Return (x, y) of the center of cell containing provided text 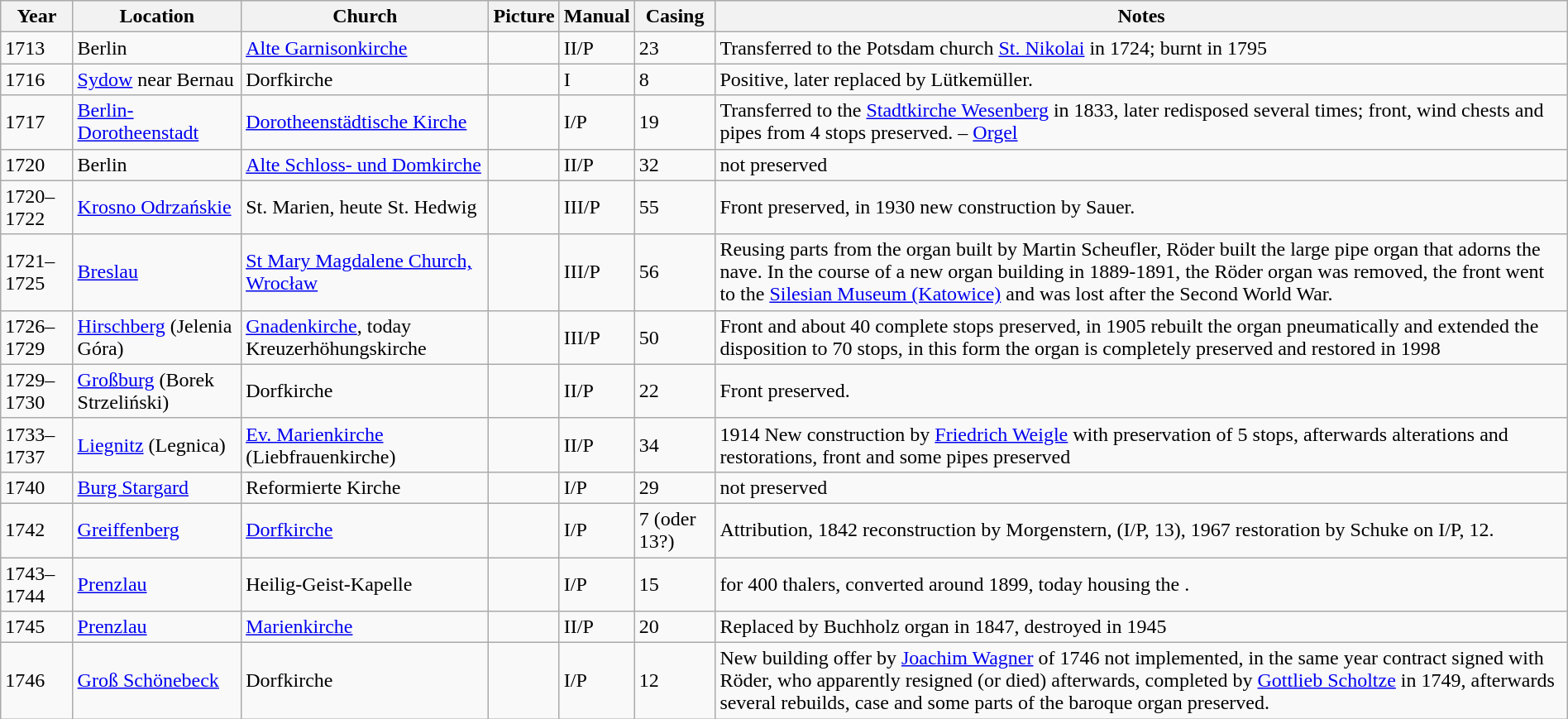
Replaced by Buchholz organ in 1847, destroyed in 1945 (1141, 627)
Gnadenkirche, today Kreuzerhöhungskirche (366, 338)
7 (oder 13?) (675, 530)
Greiffenberg (157, 530)
Sydow near Bernau (157, 79)
Burg Stargard (157, 487)
1914 New construction by Friedrich Weigle with preservation of 5 stops, afterwards alterations and restorations, front and some pipes preserved (1141, 445)
Front preserved. (1141, 391)
12 (675, 681)
I (597, 79)
for 400 thalers, converted around 1899, today housing the . (1141, 584)
Picture (524, 17)
St Mary Magdalene Church, Wrocław (366, 272)
1713 (36, 48)
1733–1737 (36, 445)
Krosno Odrzańskie (157, 207)
Year (36, 17)
50 (675, 338)
1743–1744 (36, 584)
Positive, later replaced by Lütkemüller. (1141, 79)
29 (675, 487)
19 (675, 122)
Alte Garnisonkirche (366, 48)
1726–1729 (36, 338)
Reformierte Kirche (366, 487)
1729–1730 (36, 391)
1721–1725 (36, 272)
56 (675, 272)
Berlin-Dorotheenstadt (157, 122)
Groß Schönebeck (157, 681)
32 (675, 165)
1720–1722 (36, 207)
St. Marien, heute St. Hedwig (366, 207)
8 (675, 79)
Heilig-Geist-Kapelle (366, 584)
1742 (36, 530)
20 (675, 627)
23 (675, 48)
1745 (36, 627)
1720 (36, 165)
Church (366, 17)
Liegnitz (Legnica) (157, 445)
15 (675, 584)
Manual (597, 17)
55 (675, 207)
Hirschberg (Jelenia Góra) (157, 338)
Alte Schloss- und Domkirche (366, 165)
Transferred to the Potsdam church St. Nikolai in 1724; burnt in 1795 (1141, 48)
Notes (1141, 17)
Attribution, 1842 reconstruction by Morgenstern, (I/P, 13), 1967 restoration by Schuke on I/P, 12. (1141, 530)
Front preserved, in 1930 new construction by Sauer. (1141, 207)
22 (675, 391)
1716 (36, 79)
34 (675, 445)
Transferred to the Stadtkirche Wesenberg in 1833, later redisposed several times; front, wind chests and pipes from 4 stops preserved. – Orgel (1141, 122)
Dorotheenstädtische Kirche (366, 122)
Casing (675, 17)
Breslau (157, 272)
Ev. Marienkirche (Liebfrauenkirche) (366, 445)
1746 (36, 681)
Location (157, 17)
1740 (36, 487)
Marienkirche (366, 627)
1717 (36, 122)
Großburg (Borek Strzeliński) (157, 391)
